Identify which cell holds the provided text, then report its [X, Y] central coordinate. 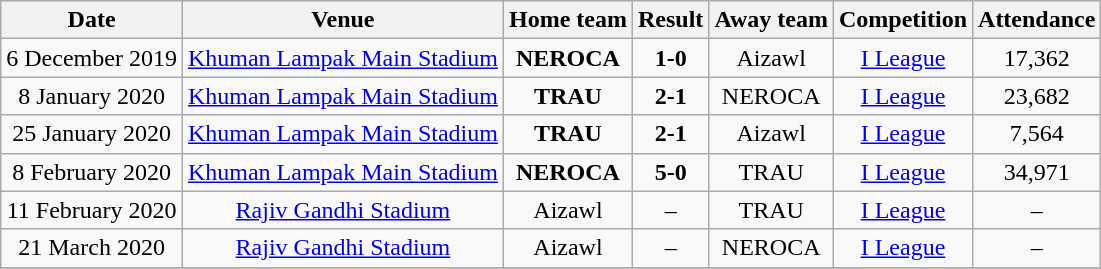
21 March 2020 [92, 248]
11 February 2020 [92, 210]
Home team [568, 20]
25 January 2020 [92, 134]
1-0 [670, 58]
23,682 [1037, 96]
7,564 [1037, 134]
17,362 [1037, 58]
6 December 2019 [92, 58]
34,971 [1037, 172]
8 January 2020 [92, 96]
Competition [902, 20]
Date [92, 20]
Attendance [1037, 20]
Venue [342, 20]
5-0 [670, 172]
8 February 2020 [92, 172]
Result [670, 20]
Away team [772, 20]
